Find where the given text appears and provide that cell's center as [x, y] coordinate. 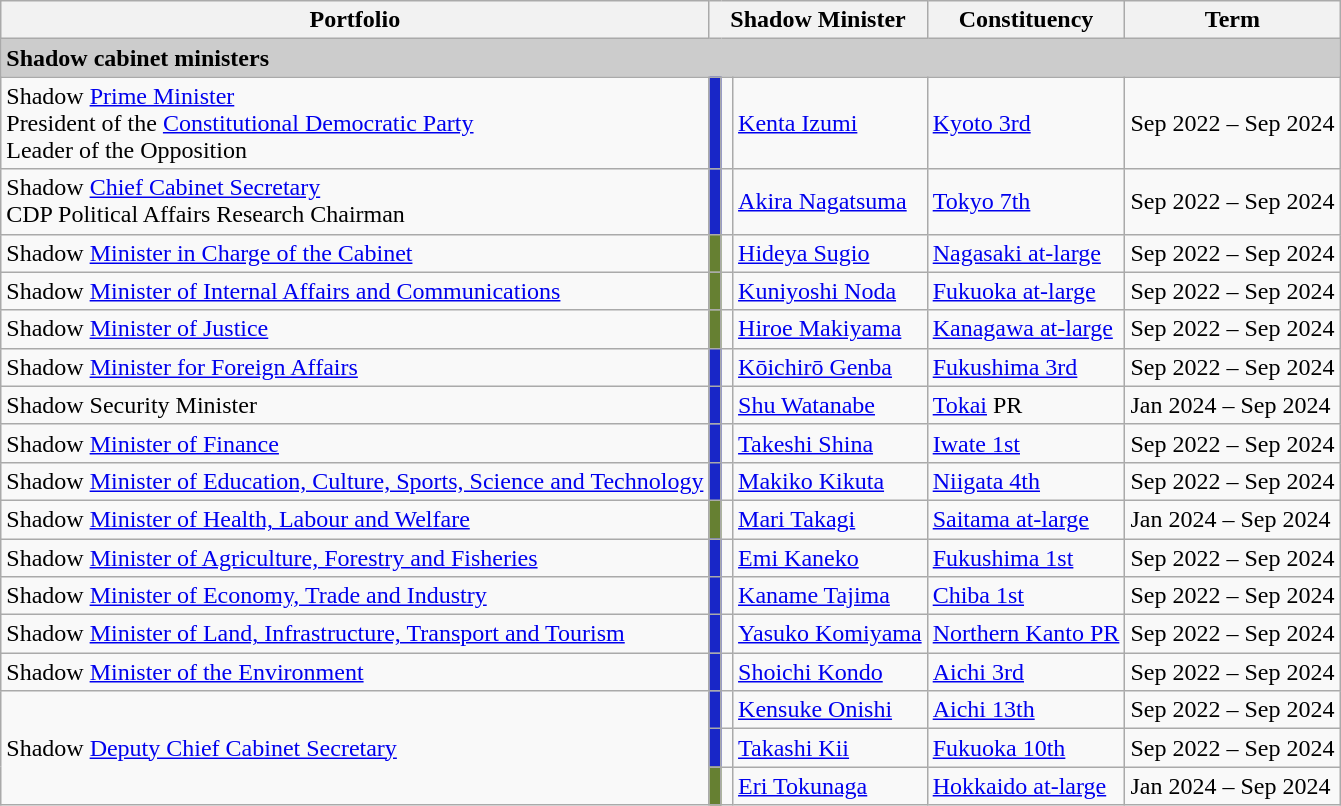
Tokyo 7th [1026, 202]
Shadow Minister of Justice [355, 329]
Fukuoka at-large [1026, 291]
Shadow Minister of Agriculture, Forestry and Fisheries [355, 557]
Shadow Minister of Internal Affairs and Communications [355, 291]
Shadow Deputy Chief Cabinet Secretary [355, 748]
Shadow Minister of Education, Culture, Sports, Science and Technology [355, 481]
Shadow Minister [818, 20]
Chiba 1st [1026, 596]
Hokkaido at-large [1026, 786]
Takeshi Shina [830, 443]
Kaname Tajima [830, 596]
Takashi Kii [830, 748]
Shadow Minister for Foreign Affairs [355, 367]
Northern Kanto PR [1026, 634]
Akira Nagatsuma [830, 202]
Shadow Prime MinisterPresident of the Constitutional Democratic PartyLeader of the Opposition [355, 123]
Aichi 13th [1026, 710]
Kanagawa at-large [1026, 329]
Shadow Minister of the Environment [355, 672]
Mari Takagi [830, 519]
Saitama at-large [1026, 519]
Fukushima 3rd [1026, 367]
Constituency [1026, 20]
Shadow Minister in Charge of the Cabinet [355, 253]
Tokai PR [1026, 405]
Kenta Izumi [830, 123]
Shoichi Kondo [830, 672]
Fukushima 1st [1026, 557]
Shu Watanabe [830, 405]
Shadow Minister of Economy, Trade and Industry [355, 596]
Shadow Minister of Land, Infrastructure, Transport and Tourism [355, 634]
Kyoto 3rd [1026, 123]
Shadow Chief Cabinet SecretaryCDP Political Affairs Research Chairman [355, 202]
Nagasaki at-large [1026, 253]
Makiko Kikuta [830, 481]
Shadow Minister of Finance [355, 443]
Hideya Sugio [830, 253]
Eri Tokunaga [830, 786]
Portfolio [355, 20]
Term [1232, 20]
Emi Kaneko [830, 557]
Kensuke Onishi [830, 710]
Yasuko Komiyama [830, 634]
Kōichirō Genba [830, 367]
Shadow cabinet ministers [670, 58]
Kuniyoshi Noda [830, 291]
Hiroe Makiyama [830, 329]
Fukuoka 10th [1026, 748]
Aichi 3rd [1026, 672]
Niigata 4th [1026, 481]
Shadow Minister of Health, Labour and Welfare [355, 519]
Iwate 1st [1026, 443]
Shadow Security Minister [355, 405]
